Identify which cell holds the provided text, then report its (x, y) central coordinate. 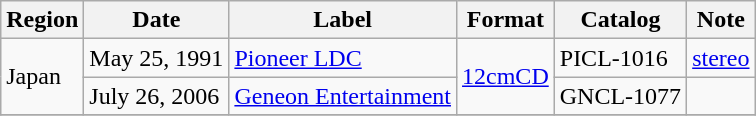
Format (506, 20)
Note (721, 20)
stereo (721, 58)
12cmCD (506, 77)
July 26, 2006 (156, 96)
Label (343, 20)
PICL-1016 (620, 58)
Pioneer LDC (343, 58)
Catalog (620, 20)
Region (42, 20)
Date (156, 20)
Geneon Entertainment (343, 96)
May 25, 1991 (156, 58)
GNCL-1077 (620, 96)
Japan (42, 77)
